Return the (X, Y) coordinate for the center point of the cell that contains the specified text.  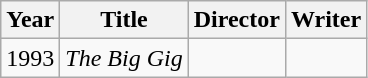
Writer (326, 20)
Director (236, 20)
The Big Gig (124, 58)
Title (124, 20)
Year (30, 20)
1993 (30, 58)
